Extract the (x, y) coordinate from the center of the cell holding the provided text.  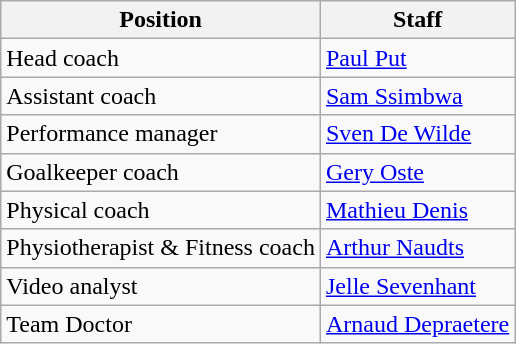
Gery Oste (417, 172)
Sven De Wilde (417, 134)
Staff (417, 20)
Goalkeeper coach (161, 172)
Video analyst (161, 286)
Arnaud Depraetere (417, 324)
Sam Ssimbwa (417, 96)
Mathieu Denis (417, 210)
Team Doctor (161, 324)
Arthur Naudts (417, 248)
Position (161, 20)
Jelle Sevenhant (417, 286)
Head coach (161, 58)
Physiotherapist & Fitness coach (161, 248)
Assistant coach (161, 96)
Paul Put (417, 58)
Performance manager (161, 134)
Physical coach (161, 210)
